Determine the (X, Y) coordinate at the center of the cell enclosing the given text.  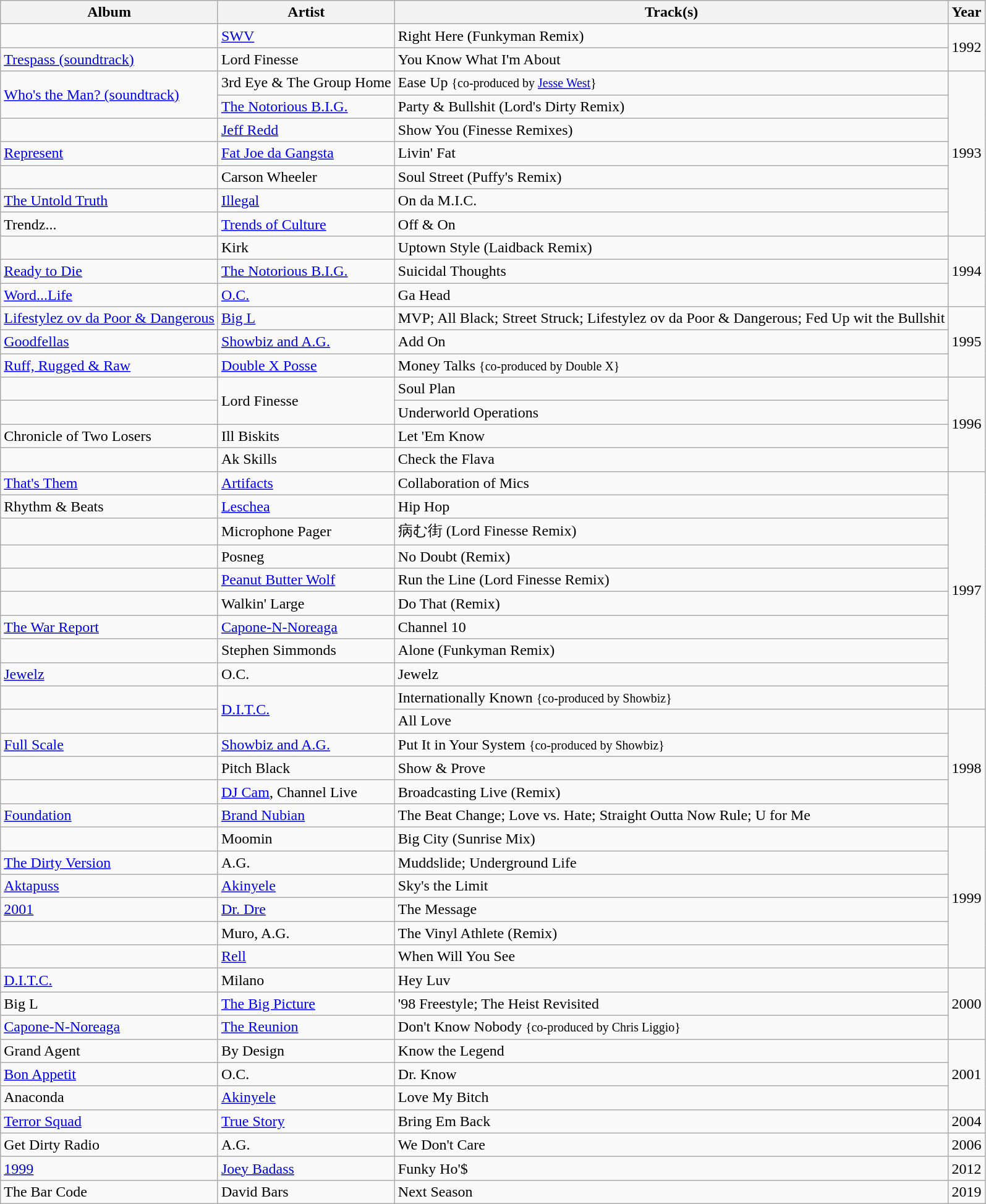
Trendz... (109, 224)
'98 Freestyle; The Heist Revisited (671, 1004)
Joey Badass (306, 1168)
Album (109, 12)
Ruff, Rugged & Raw (109, 365)
Trends of Culture (306, 224)
Double X Posse (306, 365)
1994 (967, 271)
Year (967, 12)
Kirk (306, 247)
Dr. Know (671, 1074)
Ak Skills (306, 459)
Let 'Em Know (671, 436)
Artist (306, 12)
2006 (967, 1145)
Hey Luv (671, 980)
No Doubt (Remix) (671, 557)
1996 (967, 424)
Check the Flava (671, 459)
Aktapuss (109, 886)
Goodfellas (109, 342)
Money Talks {co-produced by Double X} (671, 365)
Carson Wheeler (306, 177)
Chronicle of Two Losers (109, 436)
Muddslide; Underground Life (671, 863)
All Love (671, 721)
Show & Prove (671, 768)
Do That (Remix) (671, 604)
Big City (Sunrise Mix) (671, 839)
Ready to Die (109, 271)
Leschea (306, 506)
Brand Nubian (306, 815)
2000 (967, 1004)
Alone (Funkyman Remix) (671, 651)
You Know What I'm About (671, 59)
Underworld Operations (671, 412)
The Big Picture (306, 1004)
2012 (967, 1168)
Off & On (671, 224)
Word...Life (109, 295)
Right Here (Funkyman Remix) (671, 36)
The Bar Code (109, 1192)
David Bars (306, 1192)
Milano (306, 980)
Livin' Fat (671, 153)
1997 (967, 590)
Broadcasting Live (Remix) (671, 792)
Posneg (306, 557)
Rhythm & Beats (109, 506)
2004 (967, 1121)
1998 (967, 768)
Represent (109, 153)
Track(s) (671, 12)
SWV (306, 36)
Know the Legend (671, 1051)
1993 (967, 153)
病む街 (Lord Finesse Remix) (671, 532)
Bon Appetit (109, 1074)
Ill Biskits (306, 436)
MVP; All Black; Street Struck; Lifestylez ov da Poor & Dangerous; Fed Up wit the Bullshit (671, 318)
1992 (967, 48)
Artifacts (306, 483)
Muro, A.G. (306, 933)
Trespass (soundtrack) (109, 59)
Lifestylez ov da Poor & Dangerous (109, 318)
Dr. Dre (306, 910)
That's Them (109, 483)
Channel 10 (671, 627)
Add On (671, 342)
True Story (306, 1121)
The Vinyl Athlete (Remix) (671, 933)
Anaconda (109, 1098)
Run the Line (Lord Finesse Remix) (671, 580)
Peanut Butter Wolf (306, 580)
Grand Agent (109, 1051)
The Beat Change; Love vs. Hate; Straight Outta Now Rule; U for Me (671, 815)
3rd Eye & The Group Home (306, 83)
Moomin (306, 839)
Soul Plan (671, 389)
Rell (306, 957)
The Reunion (306, 1027)
Love My Bitch (671, 1098)
Funky Ho'$ (671, 1168)
By Design (306, 1051)
Illegal (306, 200)
DJ Cam, Channel Live (306, 792)
1995 (967, 342)
Uptown Style (Laidback Remix) (671, 247)
Fat Joe da Gangsta (306, 153)
We Don't Care (671, 1145)
Ga Head (671, 295)
Foundation (109, 815)
Show You (Finesse Remixes) (671, 130)
2019 (967, 1192)
Soul Street (Puffy's Remix) (671, 177)
Don't Know Nobody {co-produced by Chris Liggio} (671, 1027)
Bring Em Back (671, 1121)
Walkin' Large (306, 604)
Ease Up {co-produced by Jesse West} (671, 83)
Pitch Black (306, 768)
Who's the Man? (soundtrack) (109, 95)
Jeff Redd (306, 130)
Stephen Simmonds (306, 651)
Collaboration of Mics (671, 483)
On da M.I.C. (671, 200)
Next Season (671, 1192)
The War Report (109, 627)
The Dirty Version (109, 863)
Hip Hop (671, 506)
Full Scale (109, 745)
Microphone Pager (306, 532)
Get Dirty Radio (109, 1145)
Sky's the Limit (671, 886)
Party & Bullshit (Lord's Dirty Remix) (671, 106)
Suicidal Thoughts (671, 271)
The Untold Truth (109, 200)
When Will You See (671, 957)
The Message (671, 910)
Internationally Known {co-produced by Showbiz} (671, 698)
Put It in Your System {co-produced by Showbiz} (671, 745)
Terror Squad (109, 1121)
